From the cell containing the given text, extract its center point as [x, y] coordinate. 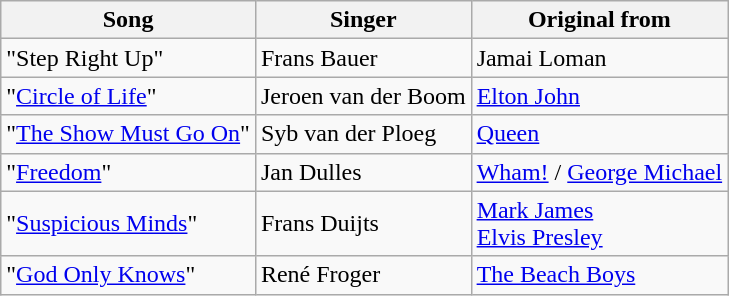
Mark James Elvis Presley [600, 224]
Frans Bauer [363, 58]
"Step Right Up" [128, 58]
Jan Dulles [363, 172]
René Froger [363, 275]
Wham! / George Michael [600, 172]
Syb van der Ploeg [363, 134]
Jeroen van der Boom [363, 96]
"The Show Must Go On" [128, 134]
Original from [600, 20]
Jamai Loman [600, 58]
Song [128, 20]
Frans Duijts [363, 224]
"Freedom" [128, 172]
Elton John [600, 96]
"God Only Knows" [128, 275]
Singer [363, 20]
"Suspicious Minds" [128, 224]
"Circle of Life" [128, 96]
Queen [600, 134]
The Beach Boys [600, 275]
